Scan for the cell matching the given text and deliver its (x, y) coordinate at center. 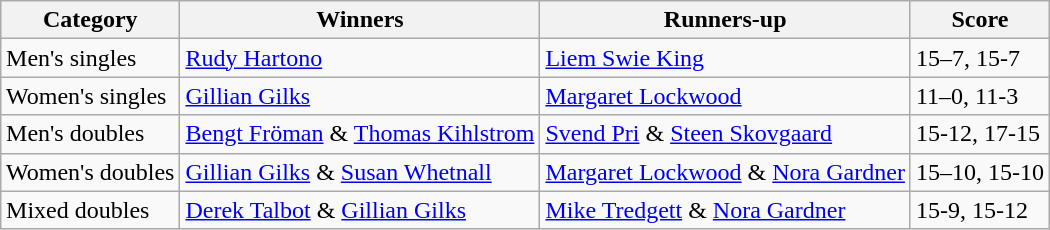
Women's singles (90, 96)
Rudy Hartono (360, 58)
Men's singles (90, 58)
Women's doubles (90, 172)
Runners-up (726, 20)
Margaret Lockwood & Nora Gardner (726, 172)
Score (980, 20)
15–10, 15-10 (980, 172)
Mike Tredgett & Nora Gardner (726, 210)
15–7, 15-7 (980, 58)
15-12, 17-15 (980, 134)
Mixed doubles (90, 210)
Men's doubles (90, 134)
Liem Swie King (726, 58)
15-9, 15-12 (980, 210)
11–0, 11-3 (980, 96)
Derek Talbot & Gillian Gilks (360, 210)
Category (90, 20)
Gillian Gilks (360, 96)
Winners (360, 20)
Margaret Lockwood (726, 96)
Bengt Fröman & Thomas Kihlstrom (360, 134)
Gillian Gilks & Susan Whetnall (360, 172)
Svend Pri & Steen Skovgaard (726, 134)
